Locate the cell with the specified text and output its (X, Y) center coordinate. 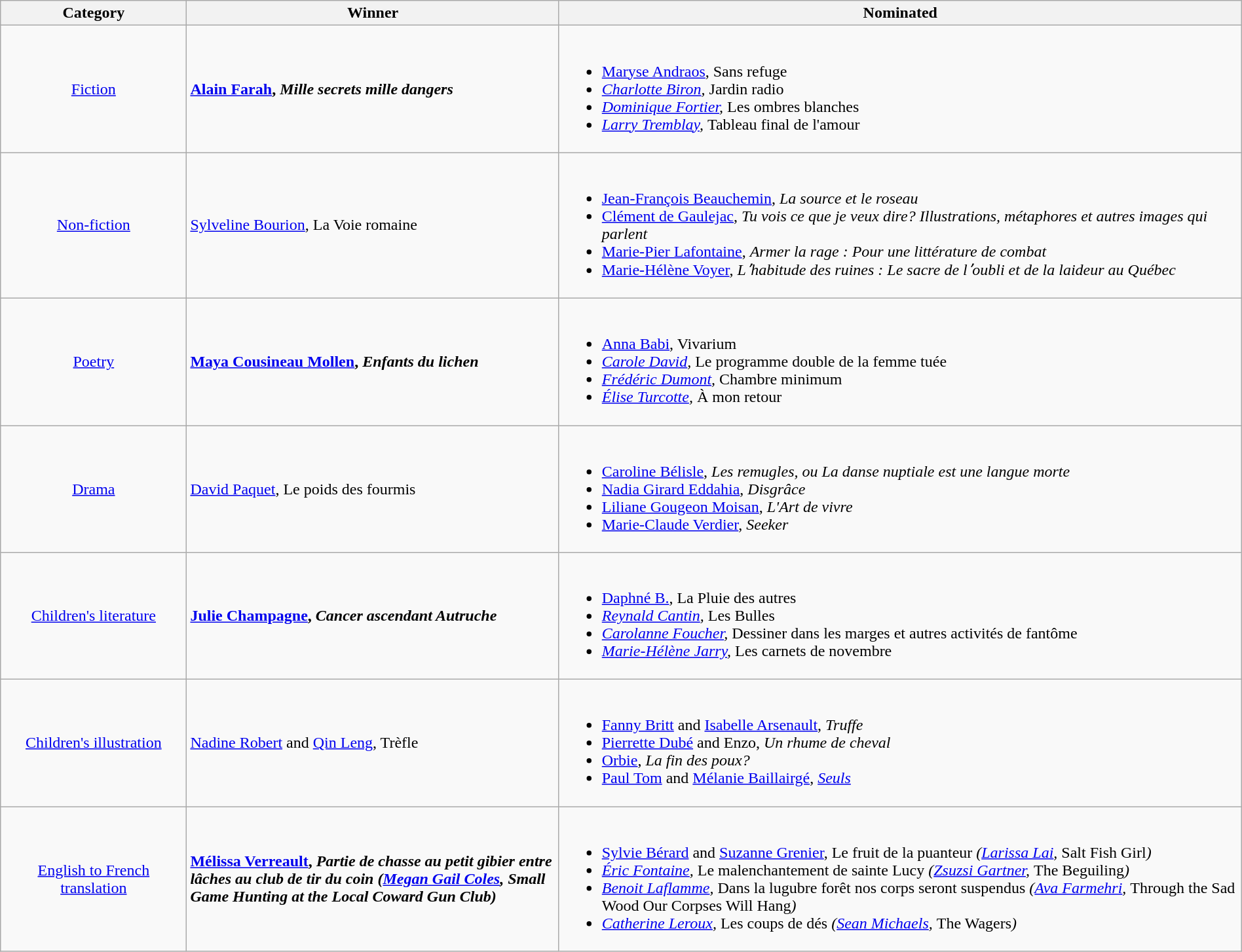
Alain Farah, Mille secrets mille dangers (373, 89)
Maya Cousineau Mollen, Enfants du lichen (373, 361)
Maryse Andraos, Sans refugeCharlotte Biron, Jardin radioDominique Fortier, Les ombres blanchesLarry Tremblay, Tableau final de l'amour (900, 89)
Children's literature (94, 616)
David Paquet, Le poids des fourmis (373, 489)
English to French translation (94, 879)
Fanny Britt and Isabelle Arsenault, TruffePierrette Dubé and Enzo, Un rhume de chevalOrbie, La fin des poux?Paul Tom and Mélanie Baillairgé, Seuls (900, 743)
Non-fiction (94, 225)
Winner (373, 13)
Fiction (94, 89)
Poetry (94, 361)
Children's illustration (94, 743)
Julie Champagne, Cancer ascendant Autruche (373, 616)
Drama (94, 489)
Sylveline Bourion, La Voie romaine (373, 225)
Anna Babi, VivariumCarole David, Le programme double de la femme tuéeFrédéric Dumont, Chambre minimumÉlise Turcotte, À mon retour (900, 361)
Nominated (900, 13)
Nadine Robert and Qin Leng, Trèfle (373, 743)
Category (94, 13)
